Output the [x, y] coordinate of the center of the cell containing the given text.  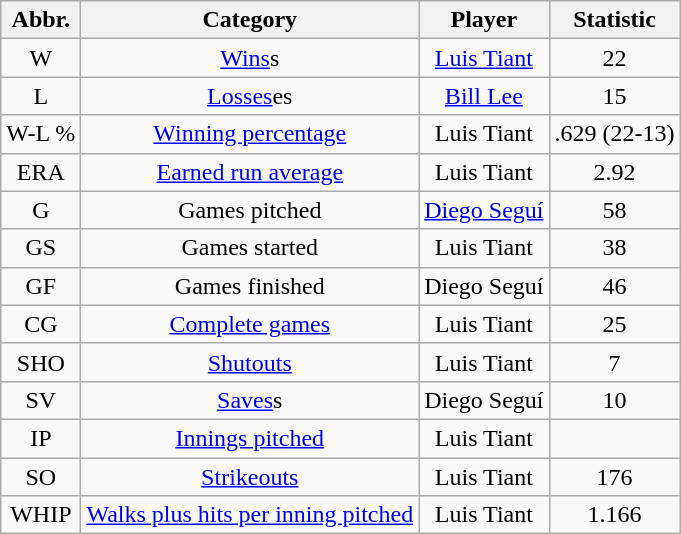
GS [41, 248]
Winss [250, 58]
Shutouts [250, 362]
Complete games [250, 324]
176 [614, 477]
SHO [41, 362]
1.166 [614, 515]
Statistic [614, 20]
22 [614, 58]
IP [41, 438]
Player [484, 20]
Games pitched [250, 210]
15 [614, 96]
GF [41, 286]
Bill Lee [484, 96]
Abbr. [41, 20]
SO [41, 477]
L [41, 96]
Savess [250, 400]
Innings pitched [250, 438]
Strikeouts [250, 477]
38 [614, 248]
Games started [250, 248]
Category [250, 20]
G [41, 210]
2.92 [614, 172]
ERA [41, 172]
Games finished [250, 286]
Walks plus hits per inning pitched [250, 515]
58 [614, 210]
Winning percentage [250, 134]
Earned run average [250, 172]
W [41, 58]
SV [41, 400]
25 [614, 324]
CG [41, 324]
10 [614, 400]
7 [614, 362]
W-L % [41, 134]
.629 (22-13) [614, 134]
Losseses [250, 96]
WHIP [41, 515]
46 [614, 286]
